Capture the cell that displays the provided text and extract its (x, y) central coordinate. 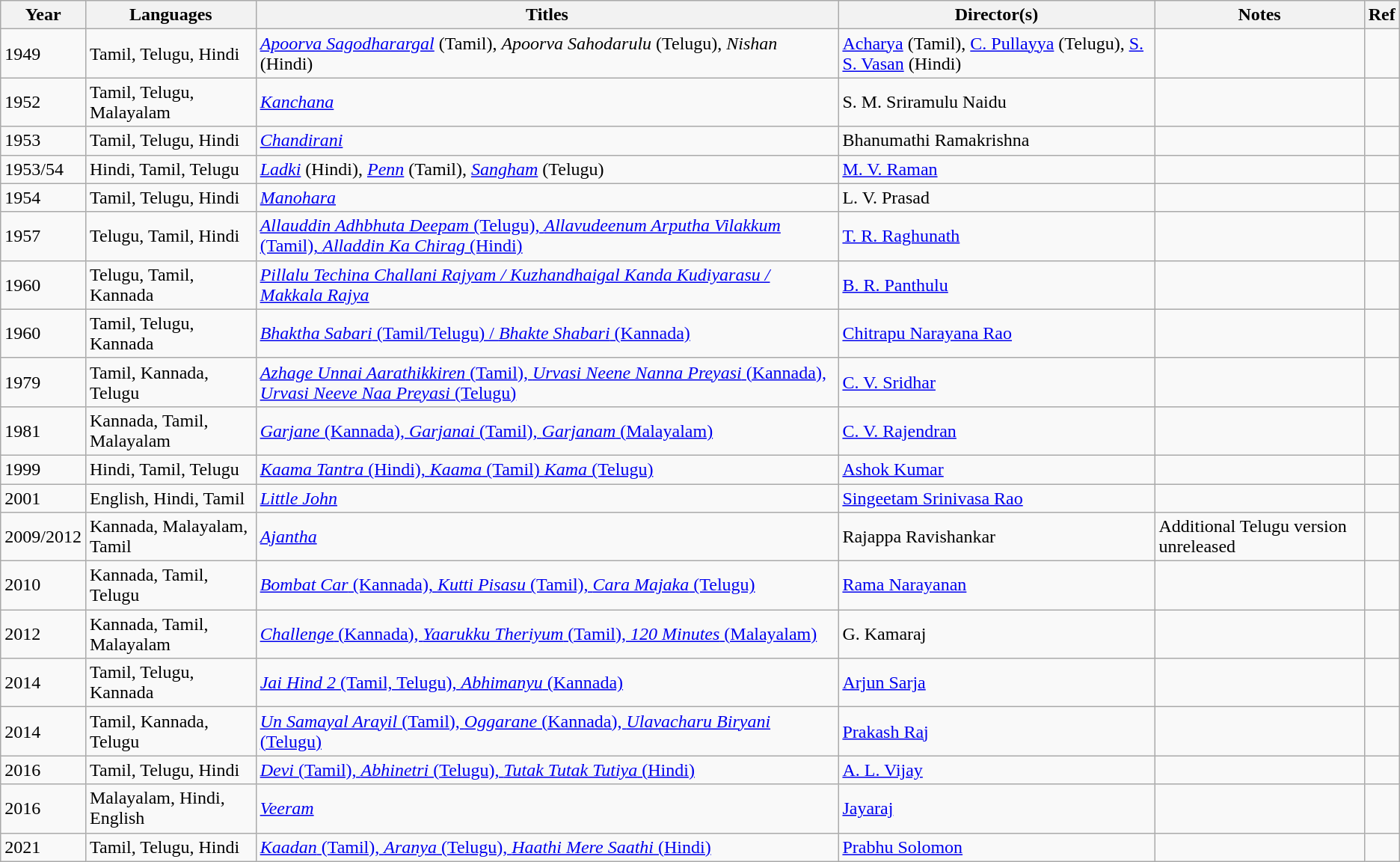
Chandirani (547, 141)
Singeetam Srinivasa Rao (996, 498)
Rajappa Ravishankar (996, 537)
Director(s) (996, 15)
Prakash Raj (996, 732)
Jai Hind 2 (Tamil, Telugu), Abhimanyu (Kannada) (547, 682)
Ladki (Hindi), Penn (Tamil), Sangham (Telugu) (547, 169)
C. V. Rajendran (996, 431)
Prabhu Solomon (996, 847)
Malayalam, Hindi, English (171, 808)
T. R. Raghunath (996, 236)
Un Samayal Arayil (Tamil), Oggarane (Kannada), Ulavacharu Biryani (Telugu) (547, 732)
B. R. Panthulu (996, 284)
Garjane (Kannada), Garjanai (Tamil), Garjanam (Malayalam) (547, 431)
1979 (43, 382)
1957 (43, 236)
Pillalu Techina Challani Rajyam / Kuzhandhaigal Kanda Kudiyarasu / Makkala Rajya (547, 284)
1953/54 (43, 169)
1952 (43, 102)
Titles (547, 15)
1949 (43, 54)
Acharya (Tamil), C. Pullayya (Telugu), S. S. Vasan (Hindi) (996, 54)
Ashok Kumar (996, 469)
Devi (Tamil), Abhinetri (Telugu), Tutak Tutak Tutiya (Hindi) (547, 770)
Notes (1259, 15)
1981 (43, 431)
2021 (43, 847)
Arjun Sarja (996, 682)
Kanchana (547, 102)
Kaama Tantra (Hindi), Kaama (Tamil) Kama (Telugu) (547, 469)
S. M. Sriramulu Naidu (996, 102)
C. V. Sridhar (996, 382)
Telugu, Tamil, Kannada (171, 284)
Veeram (547, 808)
Apoorva Sagodharargal (Tamil), Apoorva Sahodarulu (Telugu), Nishan (Hindi) (547, 54)
Rama Narayanan (996, 585)
English, Hindi, Tamil (171, 498)
Kaadan (Tamil), Aranya (Telugu), Haathi Mere Saathi (Hindi) (547, 847)
Telugu, Tamil, Hindi (171, 236)
L. V. Prasad (996, 198)
Bombat Car (Kannada), Kutti Pisasu (Tamil), Cara Majaka (Telugu) (547, 585)
Azhage Unnai Aarathikkiren (Tamil), Urvasi Neene Nanna Preyasi (Kannada), Urvasi Neeve Naa Preyasi (Telugu) (547, 382)
2009/2012 (43, 537)
Tamil, Telugu, Malayalam (171, 102)
Allauddin Adhbhuta Deepam (Telugu), Allavudeenum Arputha Vilakkum (Tamil), Alladdin Ka Chirag (Hindi) (547, 236)
2010 (43, 585)
Kannada, Tamil, Telugu (171, 585)
Jayaraj (996, 808)
G. Kamaraj (996, 635)
1999 (43, 469)
Kannada, Malayalam, Tamil (171, 537)
Chitrapu Narayana Rao (996, 334)
1954 (43, 198)
Challenge (Kannada), Yaarukku Theriyum (Tamil), 120 Minutes (Malayalam) (547, 635)
1953 (43, 141)
2001 (43, 498)
Manohara (547, 198)
Additional Telugu version unreleased (1259, 537)
Languages (171, 15)
2012 (43, 635)
Little John (547, 498)
Ref (1382, 15)
Bhanumathi Ramakrishna (996, 141)
M. V. Raman (996, 169)
A. L. Vijay (996, 770)
Ajantha (547, 537)
Year (43, 15)
Bhaktha Sabari (Tamil/Telugu) / Bhakte Shabari (Kannada) (547, 334)
